For the text-containing cell, return its midpoint in [X, Y] coordinate format. 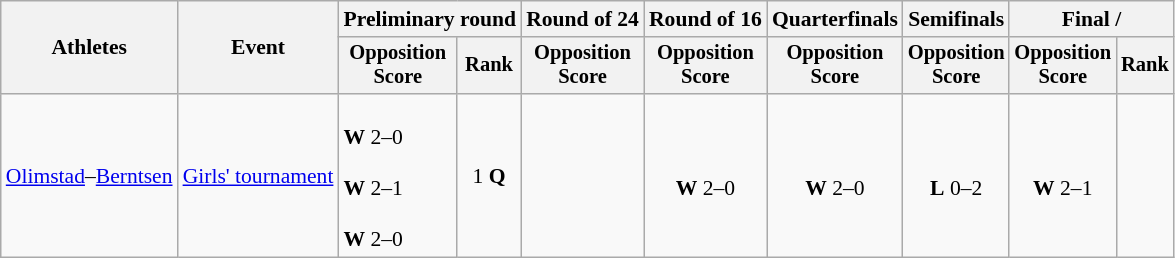
W 2–1 [1062, 176]
1 Q [489, 176]
Olimstad–Berntsen [90, 176]
Round of 24 [582, 19]
Girls' tournament [258, 176]
Final / [1091, 19]
Athletes [90, 48]
W 2–0 W 2–1 W 2–0 [398, 176]
Semifinals [956, 19]
L 0–2 [956, 176]
Event [258, 48]
Round of 16 [706, 19]
Preliminary round [430, 19]
Quarterfinals [835, 19]
